Provide the [x, y] coordinate of the cell's center where the given text is located.  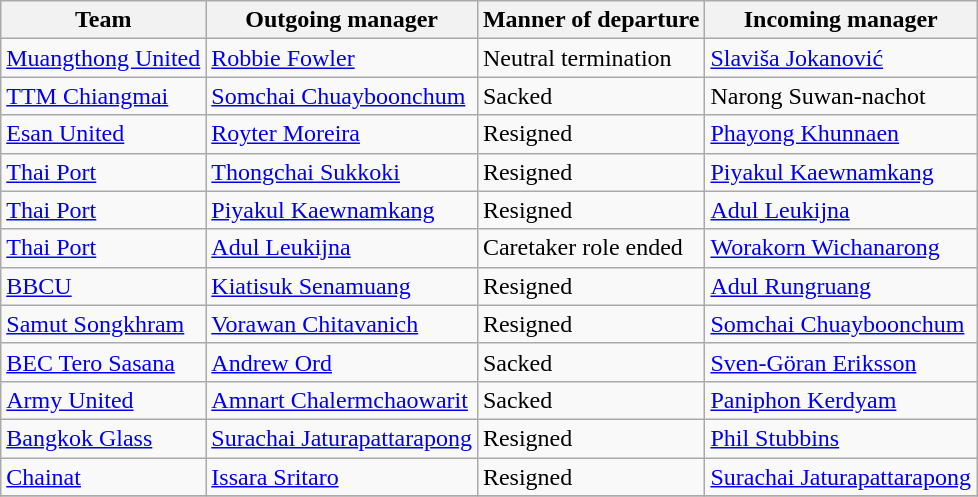
Incoming manager [841, 20]
Andrew Ord [342, 362]
Phil Stubbins [841, 438]
Issara Sritaro [342, 477]
Slaviša Jokanović [841, 58]
Adul Rungruang [841, 286]
Esan United [104, 134]
Caretaker role ended [590, 248]
Robbie Fowler [342, 58]
Neutral termination [590, 58]
Phayong Khunnaen [841, 134]
Army United [104, 400]
Vorawan Chitavanich [342, 324]
Worakorn Wichanarong [841, 248]
Muangthong United [104, 58]
Team [104, 20]
TTM Chiangmai [104, 96]
Bangkok Glass [104, 438]
BBCU [104, 286]
Thongchai Sukkoki [342, 172]
BEC Tero Sasana [104, 362]
Sven-Göran Eriksson [841, 362]
Samut Songkhram [104, 324]
Royter Moreira [342, 134]
Chainat [104, 477]
Outgoing manager [342, 20]
Kiatisuk Senamuang [342, 286]
Manner of departure [590, 20]
Narong Suwan-nachot [841, 96]
Amnart Chalermchaowarit [342, 400]
Paniphon Kerdyam [841, 400]
